Identify which cell holds the provided text, then report its [x, y] central coordinate. 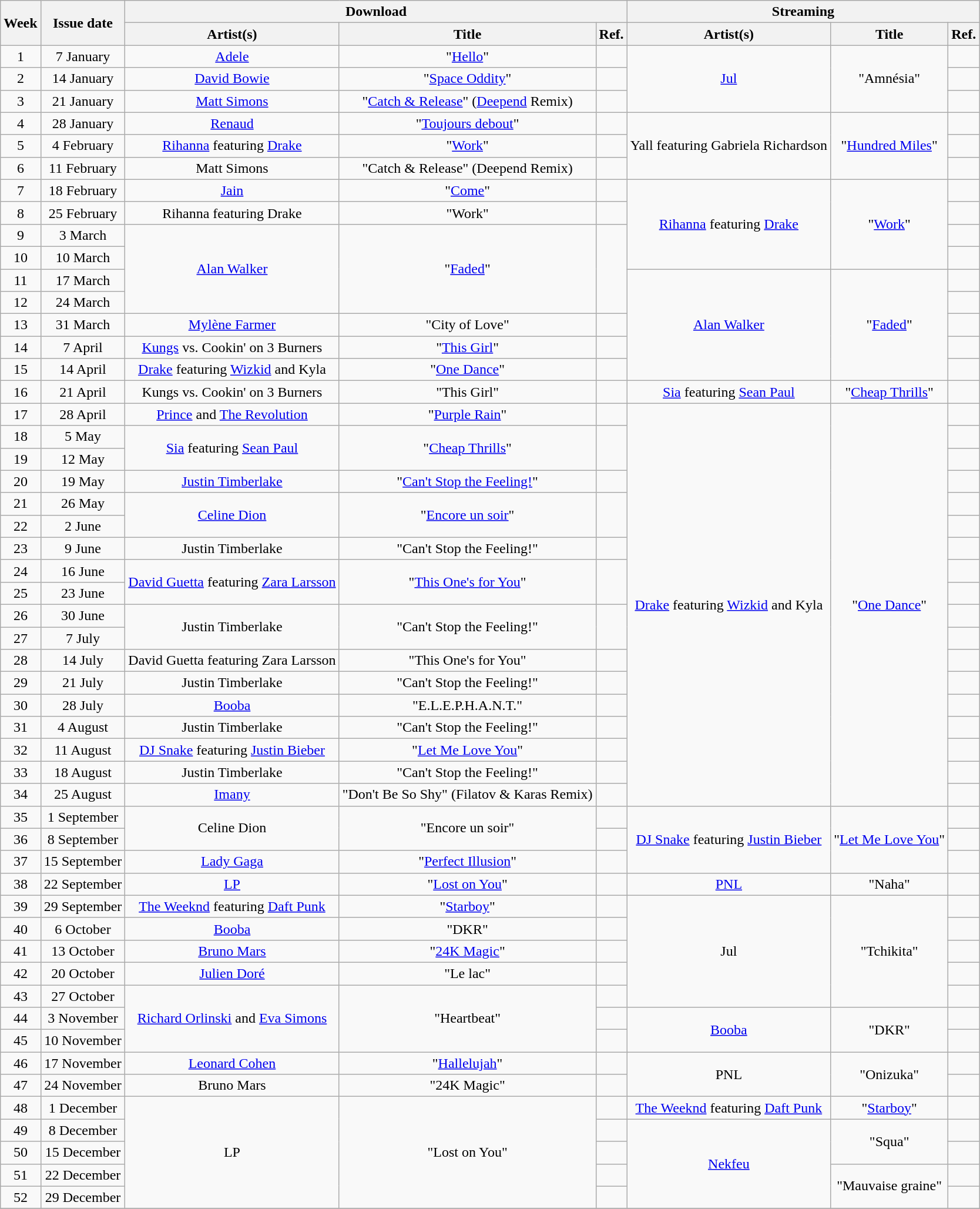
12 May [83, 459]
28 April [83, 414]
27 October [83, 996]
"Heartbeat" [468, 1019]
21 July [83, 683]
"Mauvaise graine" [890, 1186]
3 [21, 101]
49 [21, 1130]
10 March [83, 257]
Week [21, 23]
40 [21, 929]
9 [21, 235]
19 [21, 459]
42 [21, 973]
"Squa" [890, 1141]
48 [21, 1108]
24 November [83, 1086]
"Hello" [468, 56]
26 May [83, 504]
4 February [83, 146]
37 [21, 862]
"Naha" [890, 884]
27 [21, 638]
30 June [83, 615]
4 August [83, 728]
14 July [83, 661]
44 [21, 1019]
7 April [83, 347]
25 August [83, 795]
Prince and The Revolution [232, 414]
"Amnésia" [890, 79]
22 September [83, 884]
29 December [83, 1197]
"E.L.E.P.H.A.N.T." [468, 705]
Leonard Cohen [232, 1063]
29 [21, 683]
Lady Gaga [232, 862]
16 [21, 392]
26 [21, 615]
Richard Orlinski and Eva Simons [232, 1019]
18 August [83, 772]
47 [21, 1086]
23 [21, 548]
Jain [232, 190]
10 [21, 257]
11 February [83, 168]
28 July [83, 705]
8 December [83, 1130]
46 [21, 1063]
25 [21, 593]
32 [21, 750]
"Toujours debout" [468, 123]
45 [21, 1041]
31 March [83, 325]
6 [21, 168]
7 January [83, 56]
"City of Love" [468, 325]
11 [21, 280]
20 [21, 481]
"Perfect Illusion" [468, 862]
10 November [83, 1041]
21 January [83, 101]
20 October [83, 973]
16 June [83, 571]
14 April [83, 370]
3 November [83, 1019]
4 [21, 123]
14 [21, 347]
50 [21, 1153]
9 June [83, 548]
17 November [83, 1063]
3 March [83, 235]
2 June [83, 526]
14 January [83, 79]
34 [21, 795]
17 March [83, 280]
12 [21, 303]
28 January [83, 123]
7 July [83, 638]
21 [21, 504]
11 August [83, 750]
33 [21, 772]
"Come" [468, 190]
Yall featuring Gabriela Richardson [729, 146]
25 February [83, 213]
13 October [83, 951]
35 [21, 817]
31 [21, 728]
8 [21, 213]
"Don't Be So Shy" (Filatov & Karas Remix) [468, 795]
"Tchikita" [890, 951]
Julien Doré [232, 973]
Mylène Farmer [232, 325]
19 May [83, 481]
David Bowie [232, 79]
22 [21, 526]
17 [21, 414]
Nekfeu [729, 1164]
22 December [83, 1175]
24 [21, 571]
"Onizuka" [890, 1074]
7 [21, 190]
29 September [83, 906]
Adele [232, 56]
52 [21, 1197]
51 [21, 1175]
Download [376, 12]
Issue date [83, 23]
24 March [83, 303]
41 [21, 951]
38 [21, 884]
"Hundred Miles" [890, 146]
Imany [232, 795]
2 [21, 79]
18 February [83, 190]
1 December [83, 1108]
1 [21, 56]
30 [21, 705]
"Space Oddity" [468, 79]
"Purple Rain" [468, 414]
15 [21, 370]
8 September [83, 839]
Renaud [232, 123]
1 September [83, 817]
21 April [83, 392]
36 [21, 839]
5 [21, 146]
"Hallelujah" [468, 1063]
28 [21, 661]
15 December [83, 1153]
18 [21, 437]
43 [21, 996]
39 [21, 906]
5 May [83, 437]
"Le lac" [468, 973]
15 September [83, 862]
13 [21, 325]
6 October [83, 929]
Streaming [803, 12]
23 June [83, 593]
